Return (x, y) of the center of cell containing provided text 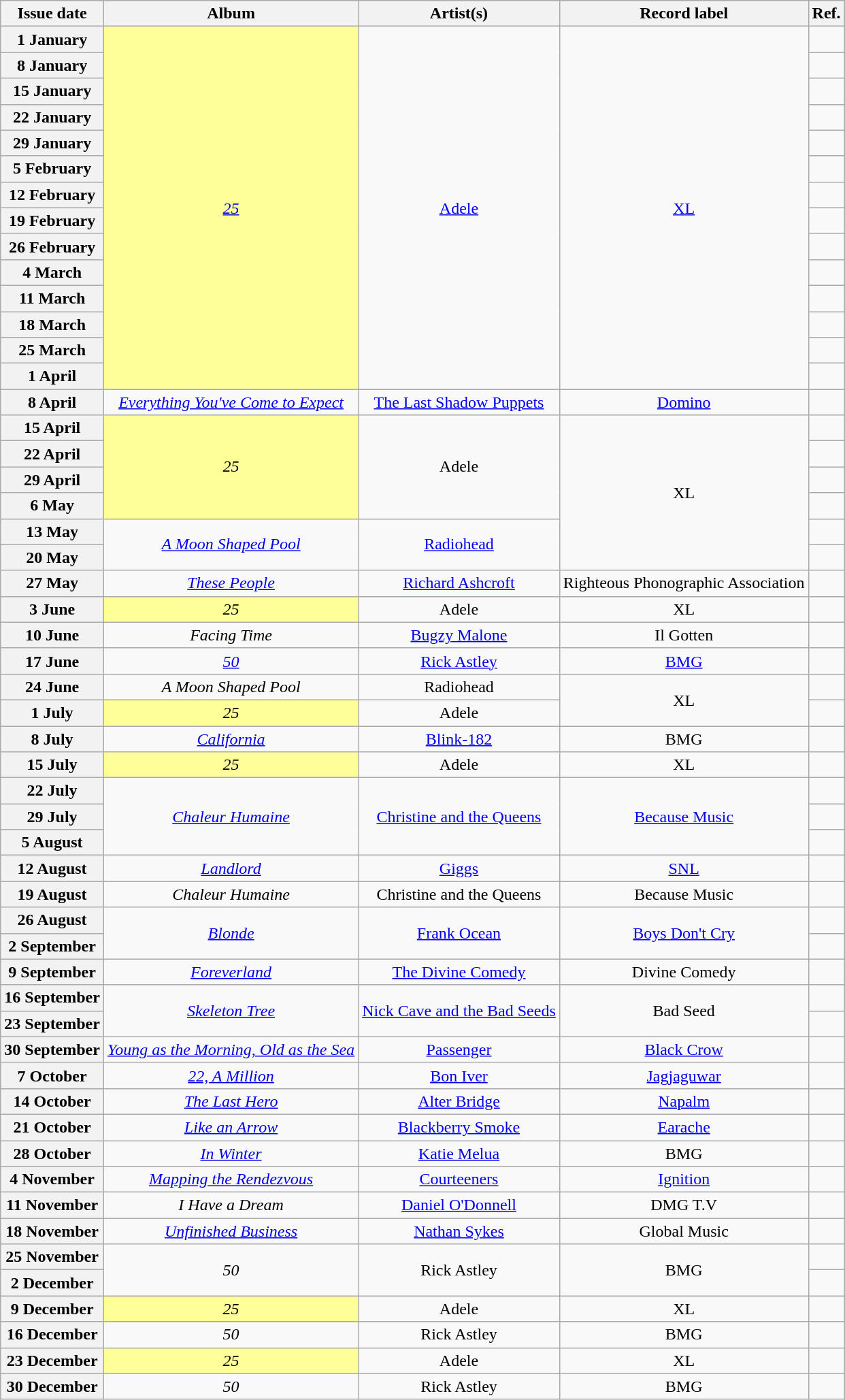
Bugzy Malone (459, 635)
Foreverland (231, 972)
17 June (52, 661)
Like an Arrow (231, 1127)
Mapping the Rendezvous (231, 1179)
26 February (52, 246)
19 August (52, 894)
24 June (52, 687)
Richard Ashcroft (459, 583)
Everything You've Come to Expect (231, 402)
6 May (52, 506)
28 October (52, 1154)
Bad Seed (684, 1011)
Giggs (459, 868)
DMG T.V (684, 1205)
Blink-182 (459, 738)
I Have a Dream (231, 1205)
8 July (52, 738)
Facing Time (231, 635)
Blonde (231, 933)
15 April (52, 428)
Nathan Sykes (459, 1231)
22 April (52, 454)
Napalm (684, 1101)
27 May (52, 583)
Record label (684, 14)
1 April (52, 376)
Frank Ocean (459, 933)
22 January (52, 117)
Righteous Phonographic Association (684, 583)
Earache (684, 1127)
5 August (52, 843)
SNL (684, 868)
12 February (52, 195)
19 February (52, 221)
Young as the Morning, Old as the Sea (231, 1049)
In Winter (231, 1154)
Daniel O'Donnell (459, 1205)
8 January (52, 65)
Skeleton Tree (231, 1011)
Courteeners (459, 1179)
9 December (52, 1309)
16 December (52, 1335)
23 September (52, 1024)
29 July (52, 817)
Artist(s) (459, 14)
Landlord (231, 868)
The Divine Comedy (459, 972)
20 May (52, 557)
California (231, 738)
Black Crow (684, 1049)
Global Music (684, 1231)
16 September (52, 998)
2 September (52, 946)
3 June (52, 609)
18 March (52, 325)
Ref. (826, 14)
13 May (52, 532)
Ignition (684, 1179)
Album (231, 14)
Blackberry Smoke (459, 1127)
Jagjaguwar (684, 1075)
Nick Cave and the Bad Seeds (459, 1011)
14 October (52, 1101)
5 February (52, 169)
15 July (52, 765)
18 November (52, 1231)
29 January (52, 143)
23 December (52, 1361)
26 August (52, 920)
29 April (52, 480)
30 September (52, 1049)
11 November (52, 1205)
Il Gotten (684, 635)
7 October (52, 1075)
These People (231, 583)
Unfinished Business (231, 1231)
Passenger (459, 1049)
Divine Comedy (684, 972)
9 September (52, 972)
The Last Hero (231, 1101)
30 December (52, 1386)
11 March (52, 298)
22, A Million (231, 1075)
25 March (52, 351)
Alter Bridge (459, 1101)
Bon Iver (459, 1075)
4 March (52, 272)
Katie Melua (459, 1154)
10 June (52, 635)
1 January (52, 39)
12 August (52, 868)
25 November (52, 1257)
Issue date (52, 14)
4 November (52, 1179)
22 July (52, 791)
The Last Shadow Puppets (459, 402)
15 January (52, 91)
2 December (52, 1283)
21 October (52, 1127)
1 July (52, 713)
Domino (684, 402)
Boys Don't Cry (684, 933)
8 April (52, 402)
